For the text-containing cell, return its midpoint in [x, y] coordinate format. 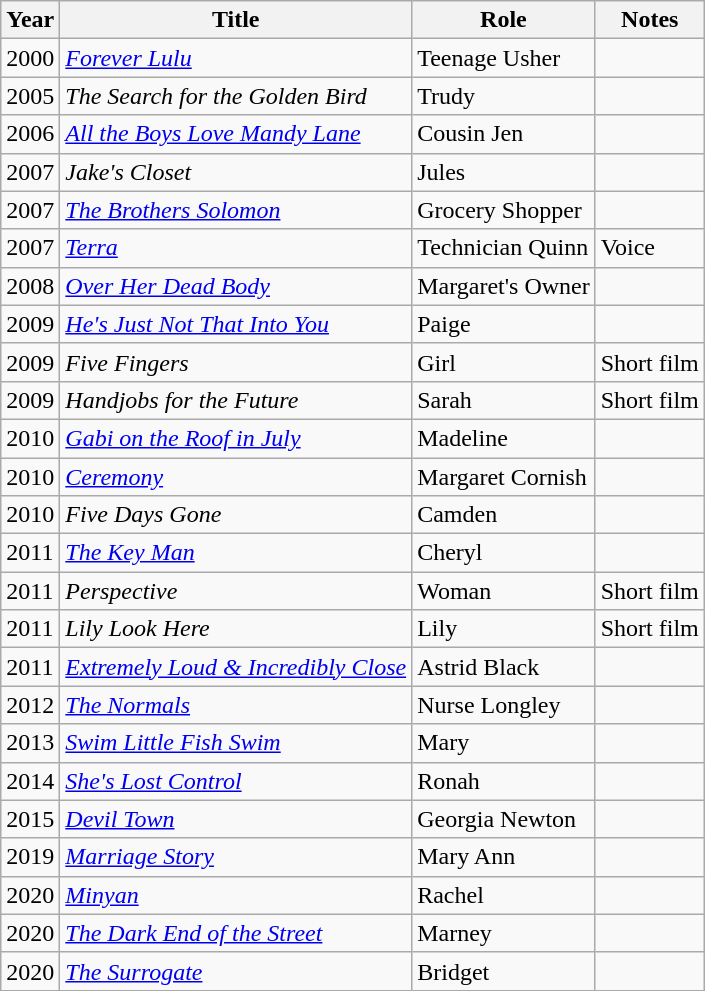
Woman [504, 591]
Marriage Story [236, 857]
Georgia Newton [504, 819]
2006 [30, 134]
He's Just Not That Into You [236, 324]
2005 [30, 96]
Notes [650, 20]
Year [30, 20]
Mary Ann [504, 857]
Cousin Jen [504, 134]
Madeline [504, 438]
Five Days Gone [236, 515]
She's Lost Control [236, 781]
2015 [30, 819]
Mary [504, 743]
Title [236, 20]
Bridget [504, 971]
Margaret's Owner [504, 286]
Handjobs for the Future [236, 400]
Jake's Closet [236, 172]
Ronah [504, 781]
The Search for the Golden Bird [236, 96]
2008 [30, 286]
Role [504, 20]
2000 [30, 58]
All the Boys Love Mandy Lane [236, 134]
Jules [504, 172]
Lily [504, 629]
Astrid Black [504, 667]
Lily Look Here [236, 629]
Margaret Cornish [504, 477]
The Dark End of the Street [236, 933]
Terra [236, 248]
Five Fingers [236, 362]
Gabi on the Roof in July [236, 438]
The Brothers Solomon [236, 210]
Teenage Usher [504, 58]
2014 [30, 781]
Minyan [236, 895]
Ceremony [236, 477]
The Normals [236, 705]
2012 [30, 705]
Rachel [504, 895]
2019 [30, 857]
Technician Quinn [504, 248]
2013 [30, 743]
Trudy [504, 96]
Swim Little Fish Swim [236, 743]
Devil Town [236, 819]
Perspective [236, 591]
Grocery Shopper [504, 210]
The Key Man [236, 553]
Nurse Longley [504, 705]
Over Her Dead Body [236, 286]
Sarah [504, 400]
Forever Lulu [236, 58]
Extremely Loud & Incredibly Close [236, 667]
Voice [650, 248]
Cheryl [504, 553]
Paige [504, 324]
Girl [504, 362]
The Surrogate [236, 971]
Marney [504, 933]
Camden [504, 515]
